Provide the [X, Y] coordinate of the cell's center where the given text is located.  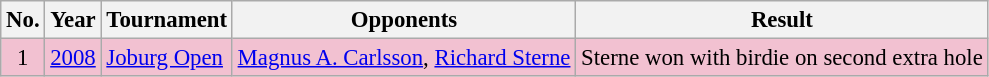
Joburg Open [166, 58]
Tournament [166, 20]
2008 [73, 58]
Year [73, 20]
Result [782, 20]
Magnus A. Carlsson, Richard Sterne [404, 58]
No. [23, 20]
Opponents [404, 20]
Sterne won with birdie on second extra hole [782, 58]
1 [23, 58]
